Output the (X, Y) coordinate of the center of the cell containing the given text.  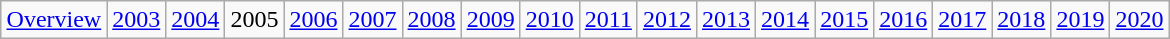
2007 (372, 20)
2020 (1140, 20)
2003 (136, 20)
2012 (666, 20)
2013 (726, 20)
2005 (254, 20)
2011 (608, 20)
2010 (550, 20)
2019 (1080, 20)
2015 (844, 20)
2006 (314, 20)
2009 (490, 20)
2017 (962, 20)
2016 (904, 20)
2018 (1022, 20)
2014 (786, 20)
Overview (54, 20)
2008 (432, 20)
2004 (196, 20)
